Capture the cell that displays the provided text and extract its (X, Y) central coordinate. 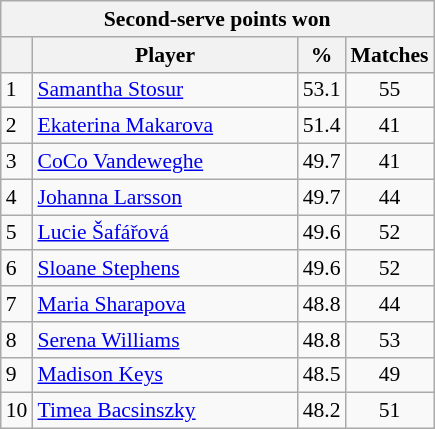
CoCo Vandeweghe (164, 162)
53 (389, 340)
53.1 (322, 90)
51 (389, 411)
Serena Williams (164, 340)
8 (17, 340)
6 (17, 269)
Ekaterina Makarova (164, 126)
48.5 (322, 375)
Matches (389, 55)
Player (164, 55)
10 (17, 411)
Maria Sharapova (164, 304)
7 (17, 304)
51.4 (322, 126)
Samantha Stosur (164, 90)
Sloane Stephens (164, 269)
4 (17, 197)
Lucie Šafářová (164, 233)
5 (17, 233)
Timea Bacsinszky (164, 411)
55 (389, 90)
3 (17, 162)
48.2 (322, 411)
Johanna Larsson (164, 197)
9 (17, 375)
Madison Keys (164, 375)
% (322, 55)
2 (17, 126)
49 (389, 375)
Second-serve points won (218, 19)
1 (17, 90)
